Provide the [x, y] coordinate of the cell's center where the given text is located.  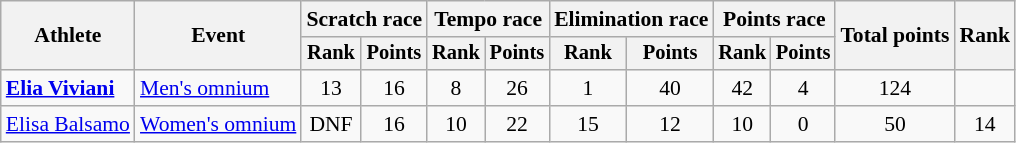
14 [984, 124]
15 [588, 124]
0 [803, 124]
Points race [774, 19]
13 [330, 88]
Elia Viviani [68, 88]
Scratch race [364, 19]
DNF [330, 124]
Total points [894, 36]
Tempo race [488, 19]
Athlete [68, 36]
124 [894, 88]
Women's omnium [218, 124]
4 [803, 88]
Elisa Balsamo [68, 124]
26 [517, 88]
Event [218, 36]
12 [670, 124]
1 [588, 88]
22 [517, 124]
8 [456, 88]
40 [670, 88]
Elimination race [631, 19]
42 [742, 88]
Men's omnium [218, 88]
50 [894, 124]
